Determine the [x, y] coordinate at the center of the cell enclosing the given text.  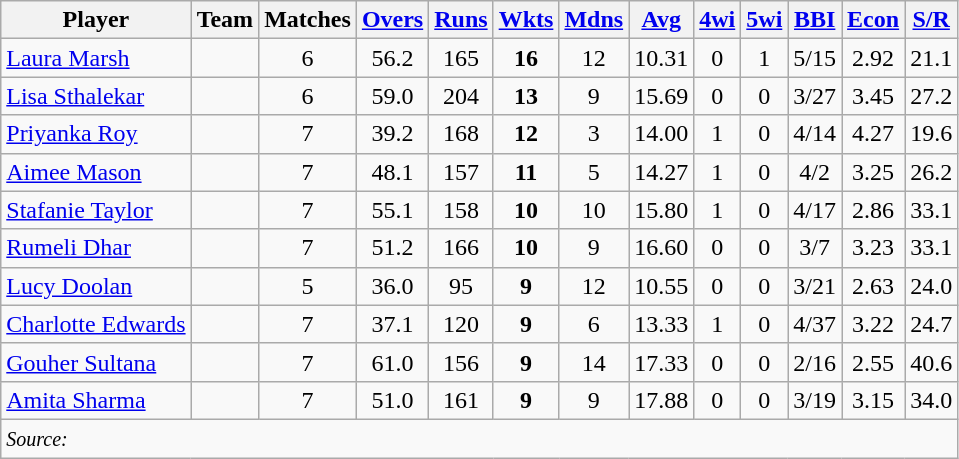
Overs [392, 20]
Gouher Sultana [96, 362]
4.27 [874, 134]
Stafanie Taylor [96, 210]
BBI [815, 20]
168 [461, 134]
24.0 [932, 286]
Player [96, 20]
59.0 [392, 96]
161 [461, 400]
Lisa Sthalekar [96, 96]
Laura Marsh [96, 58]
4wi [718, 20]
Matches [308, 20]
3/19 [815, 400]
Rumeli Dhar [96, 248]
24.7 [932, 324]
3 [594, 134]
156 [461, 362]
13 [526, 96]
5wi [764, 20]
48.1 [392, 172]
2.55 [874, 362]
61.0 [392, 362]
15.80 [662, 210]
165 [461, 58]
39.2 [392, 134]
56.2 [392, 58]
Team [225, 20]
16 [526, 58]
36.0 [392, 286]
Charlotte Edwards [96, 324]
Amita Sharma [96, 400]
14.27 [662, 172]
2.92 [874, 58]
51.0 [392, 400]
26.2 [932, 172]
51.2 [392, 248]
3.25 [874, 172]
13.33 [662, 324]
55.1 [392, 210]
2.86 [874, 210]
3/21 [815, 286]
3.45 [874, 96]
37.1 [392, 324]
4/37 [815, 324]
27.2 [932, 96]
Avg [662, 20]
17.33 [662, 362]
95 [461, 286]
2/16 [815, 362]
2.63 [874, 286]
204 [461, 96]
Runs [461, 20]
14.00 [662, 134]
19.6 [932, 134]
120 [461, 324]
Mdns [594, 20]
Source: [480, 438]
Aimee Mason [96, 172]
Lucy Doolan [96, 286]
4/17 [815, 210]
Priyanka Roy [96, 134]
Wkts [526, 20]
16.60 [662, 248]
11 [526, 172]
157 [461, 172]
5/15 [815, 58]
3.22 [874, 324]
4/14 [815, 134]
3.23 [874, 248]
S/R [932, 20]
3/27 [815, 96]
10.31 [662, 58]
40.6 [932, 362]
3/7 [815, 248]
10.55 [662, 286]
158 [461, 210]
3.15 [874, 400]
17.88 [662, 400]
21.1 [932, 58]
4/2 [815, 172]
166 [461, 248]
34.0 [932, 400]
14 [594, 362]
15.69 [662, 96]
Econ [874, 20]
